Locate the cell with the specified text and output its [x, y] center coordinate. 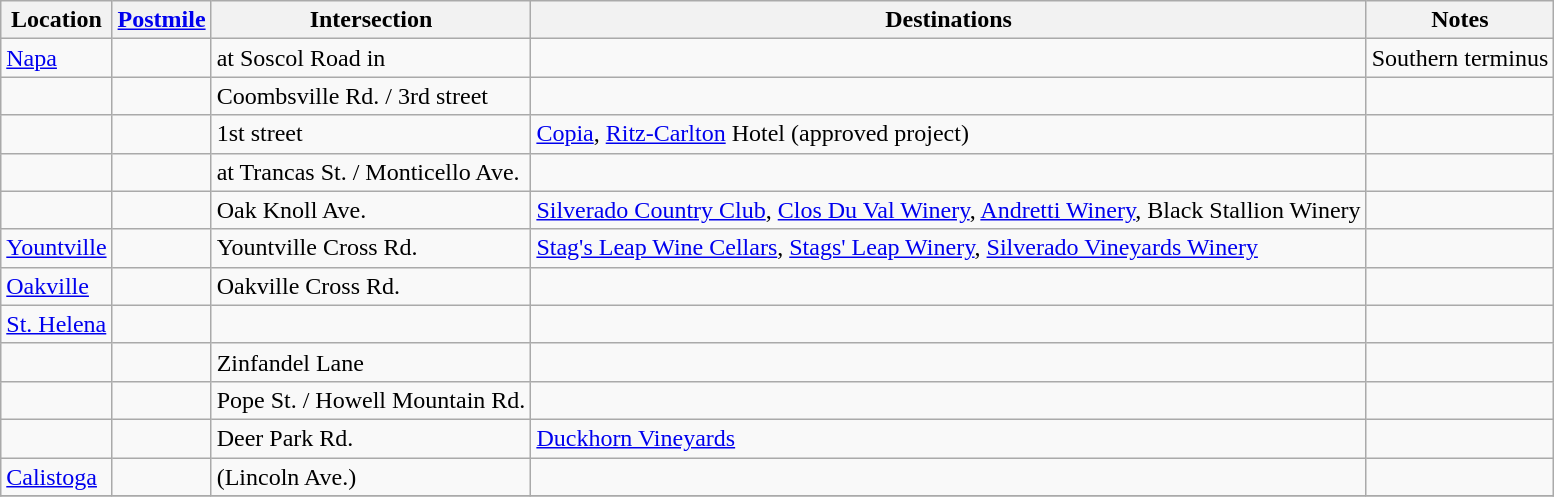
Postmile [162, 20]
(Lincoln Ave.) [371, 477]
Intersection [371, 20]
St. Helena [56, 324]
Oakville [56, 286]
Napa [56, 58]
Yountville Cross Rd. [371, 248]
Pope St. / Howell Mountain Rd. [371, 400]
Southern terminus [1460, 58]
Copia, Ritz-Carlton Hotel (approved project) [948, 134]
Destinations [948, 20]
Oakville Cross Rd. [371, 286]
Silverado Country Club, Clos Du Val Winery, Andretti Winery, Black Stallion Winery [948, 210]
Coombsville Rd. / 3rd street [371, 96]
Yountville [56, 248]
1st street [371, 134]
Oak Knoll Ave. [371, 210]
Duckhorn Vineyards [948, 438]
at Trancas St. / Monticello Ave. [371, 172]
Calistoga [56, 477]
Location [56, 20]
Notes [1460, 20]
at Soscol Road in [371, 58]
Zinfandel Lane [371, 362]
Deer Park Rd. [371, 438]
Stag's Leap Wine Cellars, Stags' Leap Winery, Silverado Vineyards Winery [948, 248]
